Output the (x, y) coordinate of the center of the cell containing the given text.  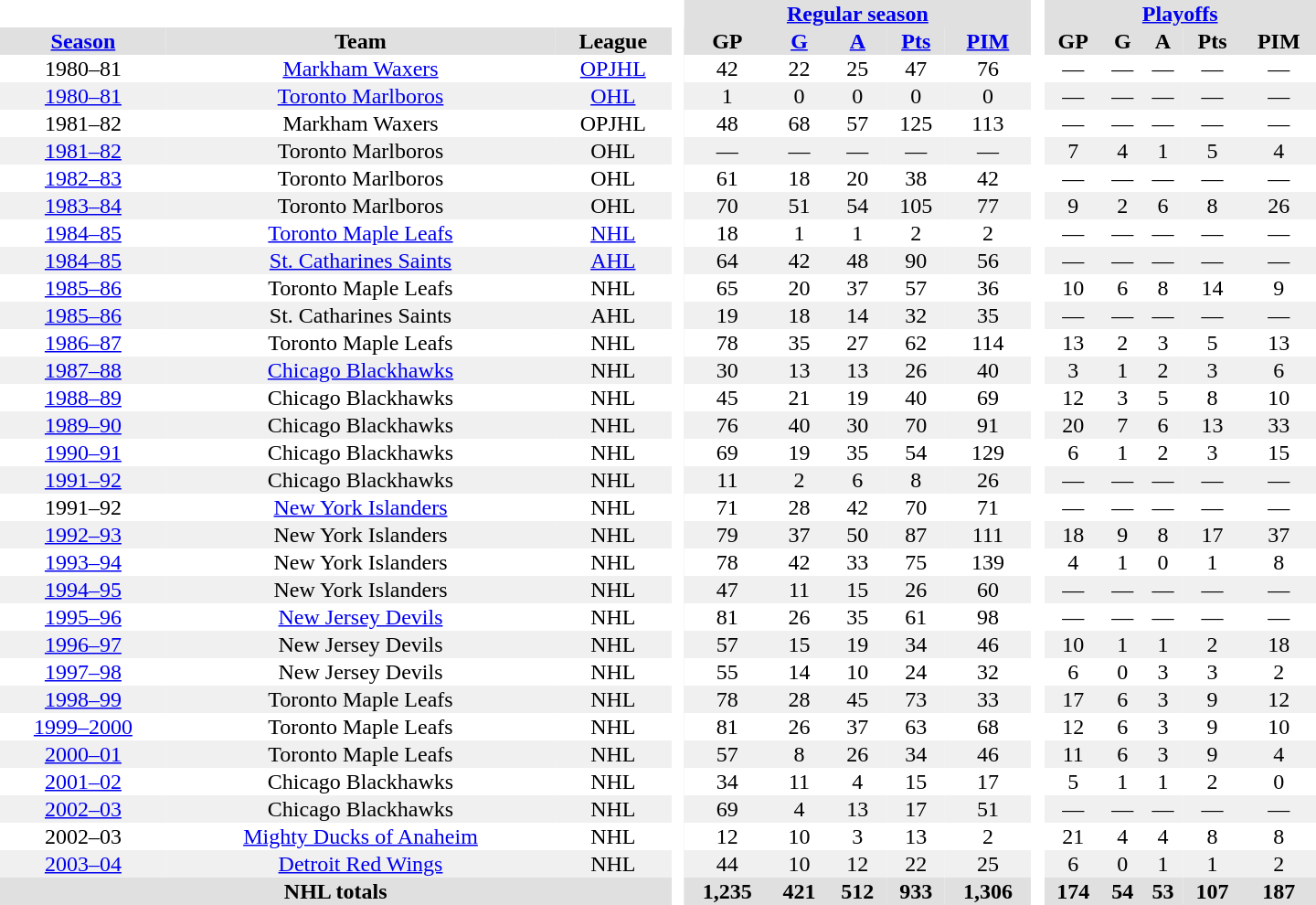
129 (987, 452)
24 (916, 672)
1982–83 (83, 178)
75 (916, 562)
1989–90 (83, 425)
1998–99 (83, 699)
Mighty Ducks of Anaheim (360, 836)
55 (727, 672)
Team (360, 41)
933 (916, 891)
50 (857, 535)
114 (987, 343)
421 (800, 891)
36 (987, 288)
113 (987, 123)
Detroit Red Wings (360, 864)
139 (987, 562)
56 (987, 261)
44 (727, 864)
1990–91 (83, 452)
Playoffs (1180, 14)
105 (916, 206)
38 (916, 178)
77 (987, 206)
2001–02 (83, 782)
62 (916, 343)
91 (987, 425)
1997–98 (83, 672)
174 (1073, 891)
1992–93 (83, 535)
512 (857, 891)
64 (727, 261)
NHL totals (335, 891)
73 (916, 699)
1987–88 (83, 370)
Regular season (857, 14)
60 (987, 590)
2000–01 (83, 754)
187 (1279, 891)
Season (83, 41)
1994–95 (83, 590)
87 (916, 535)
98 (987, 617)
65 (727, 288)
111 (987, 535)
90 (916, 261)
1,235 (727, 891)
125 (916, 123)
2003–04 (83, 864)
79 (727, 535)
1986–87 (83, 343)
107 (1213, 891)
53 (1162, 891)
1993–94 (83, 562)
27 (857, 343)
1988–89 (83, 398)
1995–96 (83, 617)
1,306 (987, 891)
1999–2000 (83, 727)
League (612, 41)
1996–97 (83, 644)
1983–84 (83, 206)
63 (916, 727)
